Determine the [x, y] coordinate at the center of the cell enclosing the given text.  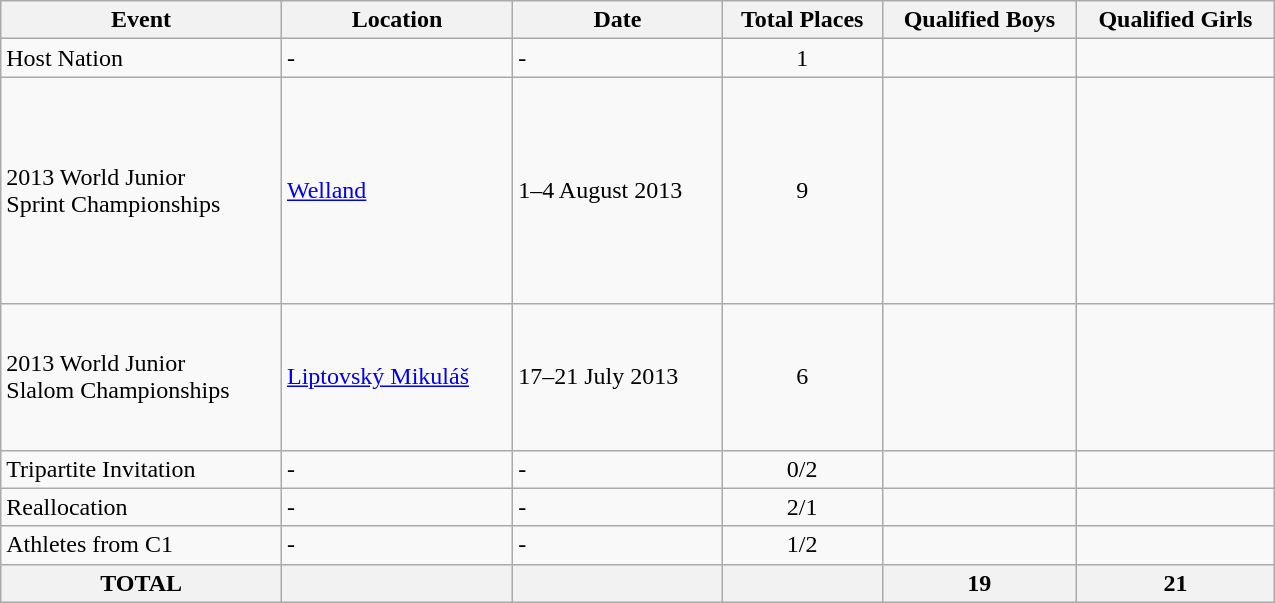
Tripartite Invitation [142, 469]
Event [142, 20]
Reallocation [142, 507]
1/2 [802, 545]
Welland [396, 190]
19 [979, 583]
Host Nation [142, 58]
1 [802, 58]
TOTAL [142, 583]
2013 World JuniorSprint Championships [142, 190]
21 [1176, 583]
2/1 [802, 507]
Qualified Boys [979, 20]
Athletes from C1 [142, 545]
Liptovský Mikuláš [396, 377]
Date [618, 20]
9 [802, 190]
2013 World JuniorSlalom Championships [142, 377]
0/2 [802, 469]
Qualified Girls [1176, 20]
17–21 July 2013 [618, 377]
1–4 August 2013 [618, 190]
Total Places [802, 20]
6 [802, 377]
Location [396, 20]
